Search for the cell housing the specified text and yield its (x, y) center coordinate. 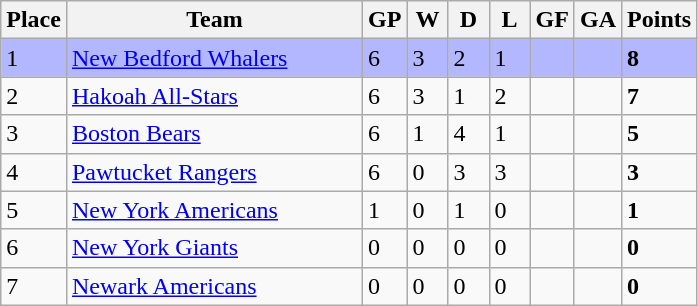
8 (660, 58)
Points (660, 20)
GF (552, 20)
D (468, 20)
New Bedford Whalers (214, 58)
New York Giants (214, 248)
Boston Bears (214, 134)
Newark Americans (214, 286)
Pawtucket Rangers (214, 172)
Hakoah All-Stars (214, 96)
GP (385, 20)
W (428, 20)
L (510, 20)
New York Americans (214, 210)
GA (598, 20)
Place (34, 20)
Team (214, 20)
